Capture the cell that displays the provided text and extract its (x, y) central coordinate. 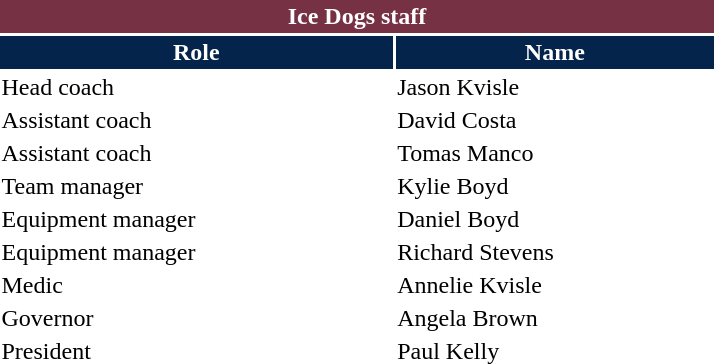
Team manager (196, 186)
Jason Kvisle (555, 87)
Medic (196, 285)
Annelie Kvisle (555, 285)
Kylie Boyd (555, 186)
Ice Dogs staff (357, 16)
Role (196, 52)
Head coach (196, 87)
Angela Brown (555, 318)
Name (555, 52)
Tomas Manco (555, 153)
Governor (196, 318)
Daniel Boyd (555, 219)
David Costa (555, 120)
Richard Stevens (555, 252)
